Search for the cell housing the specified text and yield its (x, y) center coordinate. 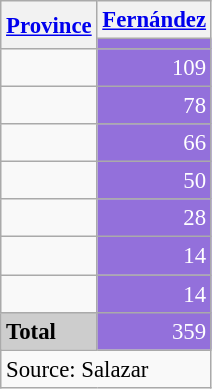
78 (154, 106)
Total (49, 331)
359 (154, 331)
Province (49, 25)
Source: Salazar (106, 369)
Fernández (154, 20)
28 (154, 219)
50 (154, 181)
66 (154, 143)
109 (154, 68)
